Search for the cell housing the specified text and yield its (x, y) center coordinate. 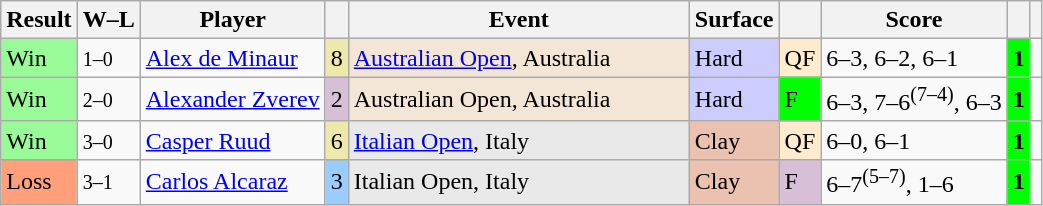
6–7(5–7), 1–6 (914, 182)
Alexander Zverev (232, 100)
6–3, 6–2, 6–1 (914, 58)
3 (336, 182)
2 (336, 100)
Event (518, 20)
Result (39, 20)
2–0 (108, 100)
3–0 (108, 140)
6 (336, 140)
Surface (734, 20)
Player (232, 20)
Carlos Alcaraz (232, 182)
W–L (108, 20)
Loss (39, 182)
Alex de Minaur (232, 58)
6–3, 7–6(7–4), 6–3 (914, 100)
1–0 (108, 58)
6–0, 6–1 (914, 140)
Casper Ruud (232, 140)
3–1 (108, 182)
8 (336, 58)
Score (914, 20)
